From the cell containing the given text, extract its center point as (X, Y) coordinate. 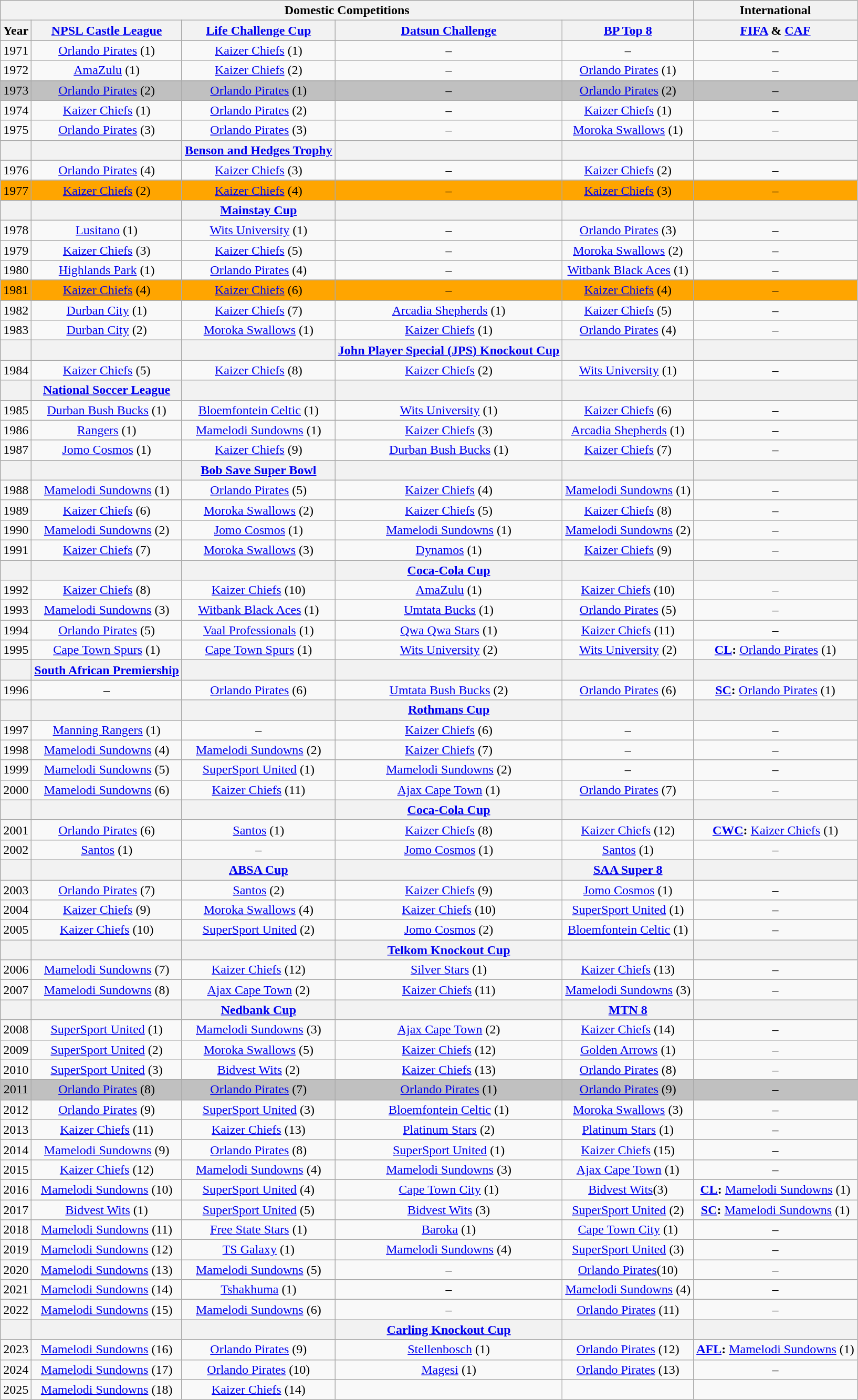
2003 (16, 890)
1999 (16, 770)
Mamelodi Sundowns (17) (107, 1370)
2009 (16, 1050)
1985 (16, 410)
Bob Save Super Bowl (258, 470)
1974 (16, 110)
Year (16, 30)
ABSA Cup (258, 870)
SC: Orlando Pirates (1) (776, 690)
2020 (16, 1270)
Vaal Professionals (1) (258, 630)
1986 (16, 430)
2022 (16, 1310)
Platinum Stars (2) (448, 1130)
SuperSport United (5) (258, 1209)
Mamelodi Sundowns (7) (107, 970)
Rangers (1) (107, 430)
1989 (16, 510)
Durban City (1) (107, 310)
Orlando Pirates(10) (628, 1270)
1995 (16, 650)
1998 (16, 750)
Moroka Swallows (4) (258, 910)
Bidvest Wits (1) (107, 1209)
Life Challenge Cup (258, 30)
Orlando Pirates (13) (628, 1370)
2013 (16, 1130)
2006 (16, 970)
SAA Super 8 (628, 870)
Mamelodi Sundowns (14) (107, 1290)
Orlando Pirates (11) (628, 1310)
Bidvest Wits(3) (628, 1189)
Orlando Pirates (10) (258, 1370)
1982 (16, 310)
Stellenbosch (1) (448, 1350)
John Player Special (JPS) Knockout Cup (448, 350)
1984 (16, 370)
Qwa Qwa Stars (1) (448, 630)
Domestic Competitions (347, 11)
Highlands Park (1) (107, 270)
Nedbank Cup (258, 1010)
Benson and Hedges Trophy (258, 150)
TS Galaxy (1) (258, 1250)
2010 (16, 1070)
Lusitano (1) (107, 230)
1977 (16, 190)
Mainstay Cup (258, 210)
Mamelodi Sundowns (13) (107, 1270)
2017 (16, 1209)
1992 (16, 590)
1994 (16, 630)
2007 (16, 990)
FIFA & CAF (776, 30)
2018 (16, 1230)
BP Top 8 (628, 30)
CL: Mamelodi Sundowns (1) (776, 1189)
Manning Rangers (1) (107, 730)
2005 (16, 930)
Mamelodi Sundowns (9) (107, 1150)
CL: Orlando Pirates (1) (776, 650)
SuperSport United (4) (258, 1189)
2024 (16, 1370)
Platinum Stars (1) (628, 1130)
1975 (16, 130)
Carling Knockout Cup (448, 1330)
1983 (16, 330)
Jomo Cosmos (2) (448, 930)
South African Premiership (107, 670)
2012 (16, 1110)
1971 (16, 50)
1981 (16, 290)
Umtata Bucks (1) (448, 610)
1973 (16, 90)
AFL: Mamelodi Sundowns (1) (776, 1350)
Mamelodi Sundowns (18) (107, 1389)
2023 (16, 1350)
Mamelodi Sundowns (15) (107, 1310)
Moroka Swallows (5) (258, 1050)
2000 (16, 790)
1972 (16, 70)
Kaizer Chiefs (15) (628, 1150)
Datsun Challenge (448, 30)
Santos (2) (258, 890)
2014 (16, 1150)
Mamelodi Sundowns (16) (107, 1350)
National Soccer League (107, 390)
NPSL Castle League (107, 30)
Bidvest Wits (3) (448, 1209)
Mamelodi Sundowns (8) (107, 990)
1990 (16, 530)
1988 (16, 490)
2002 (16, 850)
2011 (16, 1090)
1996 (16, 690)
Umtata Bush Bucks (2) (448, 690)
MTN 8 (628, 1010)
1978 (16, 230)
1991 (16, 550)
Tshakhuma (1) (258, 1290)
Magesi (1) (448, 1370)
2025 (16, 1389)
2016 (16, 1189)
Telkom Knockout Cup (448, 950)
Mamelodi Sundowns (12) (107, 1250)
Baroka (1) (448, 1230)
SC: Mamelodi Sundowns (1) (776, 1209)
Free State Stars (1) (258, 1230)
Rothmans Cup (448, 710)
Mamelodi Sundowns (10) (107, 1189)
CWC: Kaizer Chiefs (1) (776, 830)
Golden Arrows (1) (628, 1050)
Mamelodi Sundowns (11) (107, 1230)
2015 (16, 1169)
Durban City (2) (107, 330)
Dynamos (1) (448, 550)
International (776, 11)
Orlando Pirates (12) (628, 1350)
1993 (16, 610)
Bidvest Wits (2) (258, 1070)
1976 (16, 170)
1979 (16, 250)
Silver Stars (1) (448, 970)
2019 (16, 1250)
1980 (16, 270)
2008 (16, 1030)
1997 (16, 730)
1987 (16, 450)
2004 (16, 910)
2021 (16, 1290)
2001 (16, 830)
